Capture the cell that displays the provided text and extract its [x, y] central coordinate. 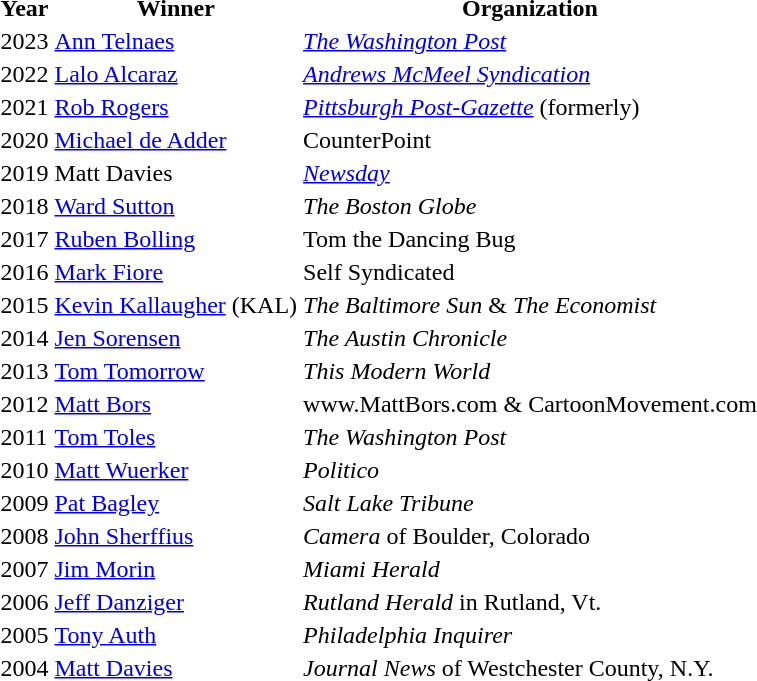
Ruben Bolling [176, 239]
Jen Sorensen [176, 338]
Kevin Kallaugher (KAL) [176, 305]
Jeff Danziger [176, 602]
Matt Bors [176, 404]
Matt Davies [176, 173]
Ward Sutton [176, 206]
Pat Bagley [176, 503]
John Sherffius [176, 536]
Tom Toles [176, 437]
Rob Rogers [176, 107]
Tony Auth [176, 635]
Michael de Adder [176, 140]
Tom Tomorrow [176, 371]
Matt Wuerker [176, 470]
Ann Telnaes [176, 41]
Lalo Alcaraz [176, 74]
Mark Fiore [176, 272]
Jim Morin [176, 569]
